From the cell containing the given text, extract its center point as [X, Y] coordinate. 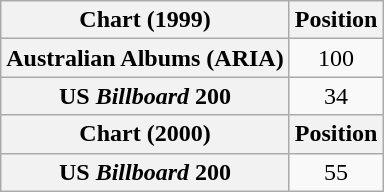
Chart (1999) [145, 20]
55 [336, 172]
Chart (2000) [145, 134]
100 [336, 58]
34 [336, 96]
Australian Albums (ARIA) [145, 58]
